Search for the cell housing the specified text and yield its [X, Y] center coordinate. 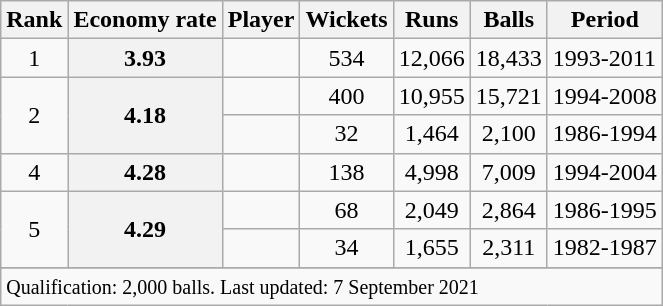
2 [34, 115]
15,721 [508, 96]
1982-1987 [604, 248]
2,864 [508, 210]
400 [346, 96]
34 [346, 248]
2,311 [508, 248]
12,066 [432, 58]
1994-2004 [604, 172]
68 [346, 210]
1986-1994 [604, 134]
534 [346, 58]
4.18 [145, 115]
4.29 [145, 229]
32 [346, 134]
1 [34, 58]
3.93 [145, 58]
5 [34, 229]
7,009 [508, 172]
1993-2011 [604, 58]
2,100 [508, 134]
18,433 [508, 58]
1,655 [432, 248]
1994-2008 [604, 96]
Economy rate [145, 20]
Rank [34, 20]
4.28 [145, 172]
4 [34, 172]
4,998 [432, 172]
Runs [432, 20]
Balls [508, 20]
Period [604, 20]
1,464 [432, 134]
Wickets [346, 20]
Player [261, 20]
138 [346, 172]
1986-1995 [604, 210]
10,955 [432, 96]
Qualification: 2,000 balls. Last updated: 7 September 2021 [332, 286]
2,049 [432, 210]
